Pinpoint the cell where the given text exists, returning its [X, Y] midpoint coordinate. 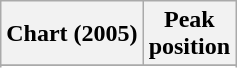
Chart (2005) [72, 34]
Peak position [189, 34]
